Return [x, y] of the center of cell containing provided text 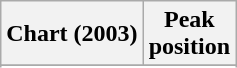
Chart (2003) [72, 34]
Peakposition [189, 34]
